From the cell containing the given text, extract its center point as (x, y) coordinate. 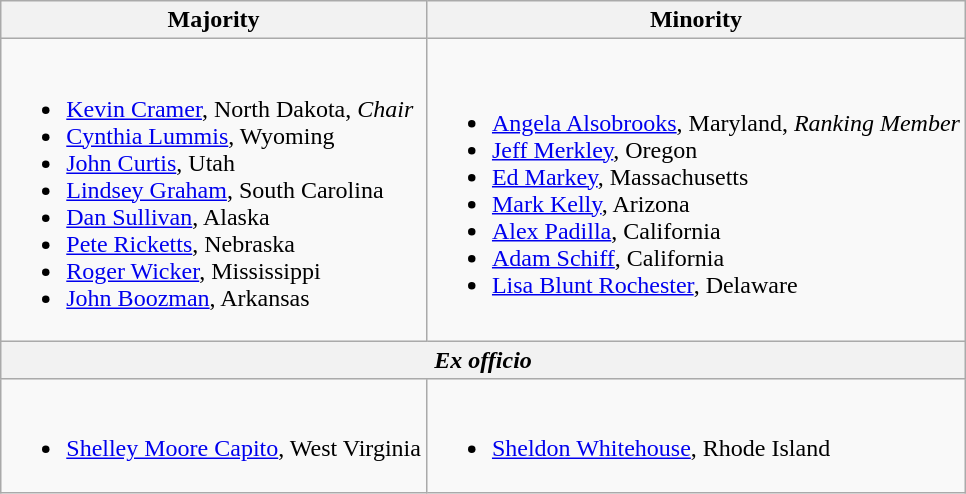
Ex officio (484, 360)
Shelley Moore Capito, West Virginia (214, 436)
Sheldon Whitehouse, Rhode Island (696, 436)
Majority (214, 20)
Minority (696, 20)
